Capture the cell that displays the provided text and extract its (X, Y) central coordinate. 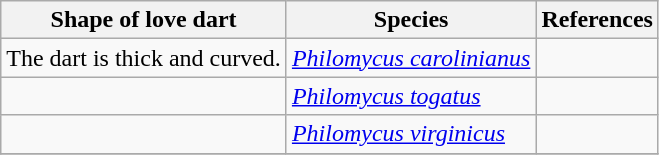
Philomycus virginicus (410, 134)
Philomycus carolinianus (410, 58)
Species (410, 20)
Shape of love dart (144, 20)
Philomycus togatus (410, 96)
The dart is thick and curved. (144, 58)
References (598, 20)
